Return [x, y] of the center of cell containing provided text 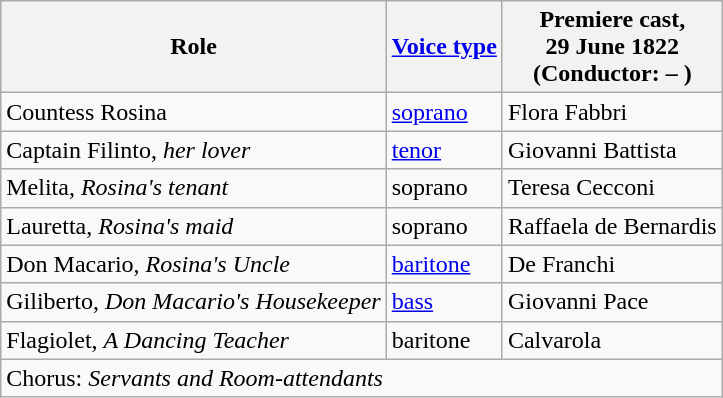
Role [194, 47]
Giliberto, Don Macario's Housekeeper [194, 302]
bass [444, 302]
Flora Fabbri [612, 112]
Lauretta, Rosina's maid [194, 226]
Captain Filinto, her lover [194, 150]
Teresa Cecconi [612, 188]
Premiere cast,29 June 1822(Conductor: – ) [612, 47]
Melita, Rosina's tenant [194, 188]
Countess Rosina [194, 112]
Giovanni Battista [612, 150]
Raffaela de Bernardis [612, 226]
Calvarola [612, 340]
tenor [444, 150]
Giovanni Pace [612, 302]
Voice type [444, 47]
De Franchi [612, 264]
Flagiolet, A Dancing Teacher [194, 340]
Chorus: Servants and Room-attendants [362, 378]
Don Macario, Rosina's Uncle [194, 264]
